Detect which cell encompasses the target text, then output its [X, Y] center coordinate. 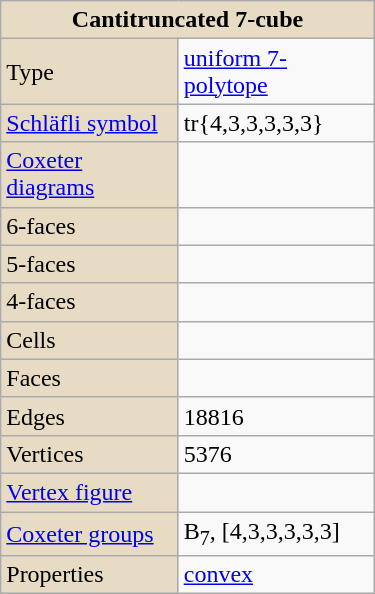
4-faces [90, 302]
Coxeter groups [90, 534]
5376 [276, 454]
convex [276, 575]
Type [90, 72]
Schläfli symbol [90, 123]
6-faces [90, 226]
B7, [4,3,3,3,3,3] [276, 534]
uniform 7-polytope [276, 72]
tr{4,3,3,3,3,3} [276, 123]
Properties [90, 575]
Faces [90, 378]
Coxeter diagrams [90, 174]
18816 [276, 416]
Vertices [90, 454]
5-faces [90, 264]
Cells [90, 340]
Edges [90, 416]
Vertex figure [90, 492]
Cantitruncated 7-cube [188, 20]
